Identify which cell holds the provided text, then report its (x, y) central coordinate. 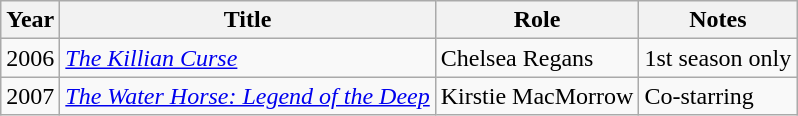
Kirstie MacMorrow (537, 96)
1st season only (718, 58)
The Killian Curse (248, 58)
Notes (718, 20)
2006 (30, 58)
Title (248, 20)
Role (537, 20)
Year (30, 20)
The Water Horse: Legend of the Deep (248, 96)
Chelsea Regans (537, 58)
2007 (30, 96)
Co-starring (718, 96)
